Output the [x, y] coordinate of the center of the cell containing the given text.  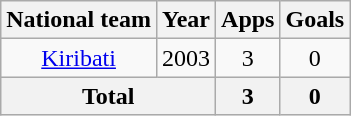
National team [79, 20]
Total [108, 96]
Goals [315, 20]
Year [186, 20]
Apps [248, 20]
Kiribati [79, 58]
2003 [186, 58]
